Detect which cell encompasses the target text, then output its (x, y) center coordinate. 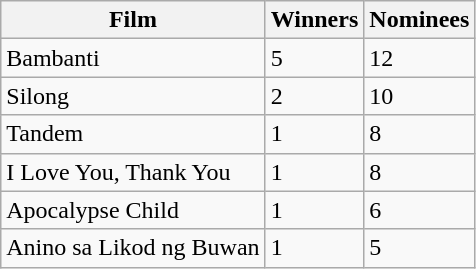
Nominees (420, 20)
10 (420, 96)
Apocalypse Child (133, 210)
Tandem (133, 134)
Silong (133, 96)
2 (314, 96)
Film (133, 20)
6 (420, 210)
Winners (314, 20)
Anino sa Likod ng Buwan (133, 248)
I Love You, Thank You (133, 172)
12 (420, 58)
Bambanti (133, 58)
